Locate the cell with the specified text and output its [x, y] center coordinate. 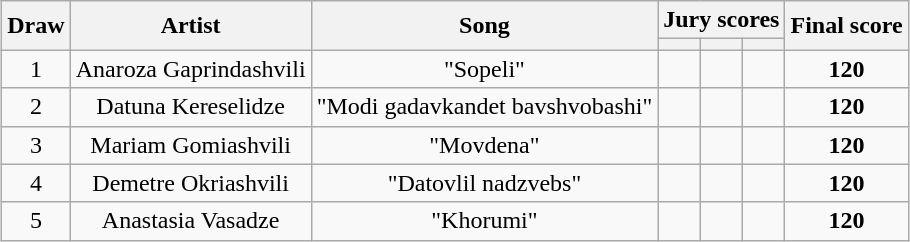
Final score [846, 26]
Jury scores [722, 20]
"Khorumi" [484, 221]
Artist [190, 26]
Anastasia Vasadze [190, 221]
"Modi gadavkandet bavshvobashi" [484, 107]
3 [36, 145]
Anaroza Gaprindashvili [190, 69]
"Datovlil nadzvebs" [484, 183]
Demetre Okriashvili [190, 183]
5 [36, 221]
Mariam Gomiashvili [190, 145]
2 [36, 107]
Draw [36, 26]
"Sopeli" [484, 69]
Datuna Kereselidze [190, 107]
4 [36, 183]
Song [484, 26]
1 [36, 69]
"Movdena" [484, 145]
